Determine the [x, y] coordinate at the center of the cell enclosing the given text.  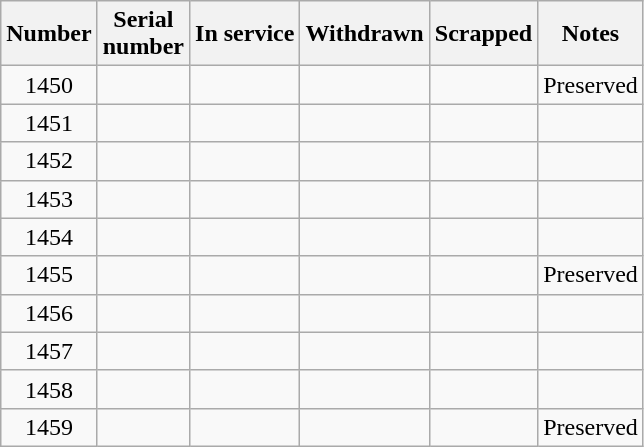
1451 [49, 123]
1454 [49, 237]
1453 [49, 199]
Serialnumber [143, 34]
Number [49, 34]
1455 [49, 275]
1456 [49, 313]
1459 [49, 427]
1450 [49, 85]
1452 [49, 161]
1458 [49, 389]
Scrapped [483, 34]
Withdrawn [364, 34]
In service [245, 34]
Notes [591, 34]
1457 [49, 351]
